Output the [x, y] coordinate of the center of the cell containing the given text.  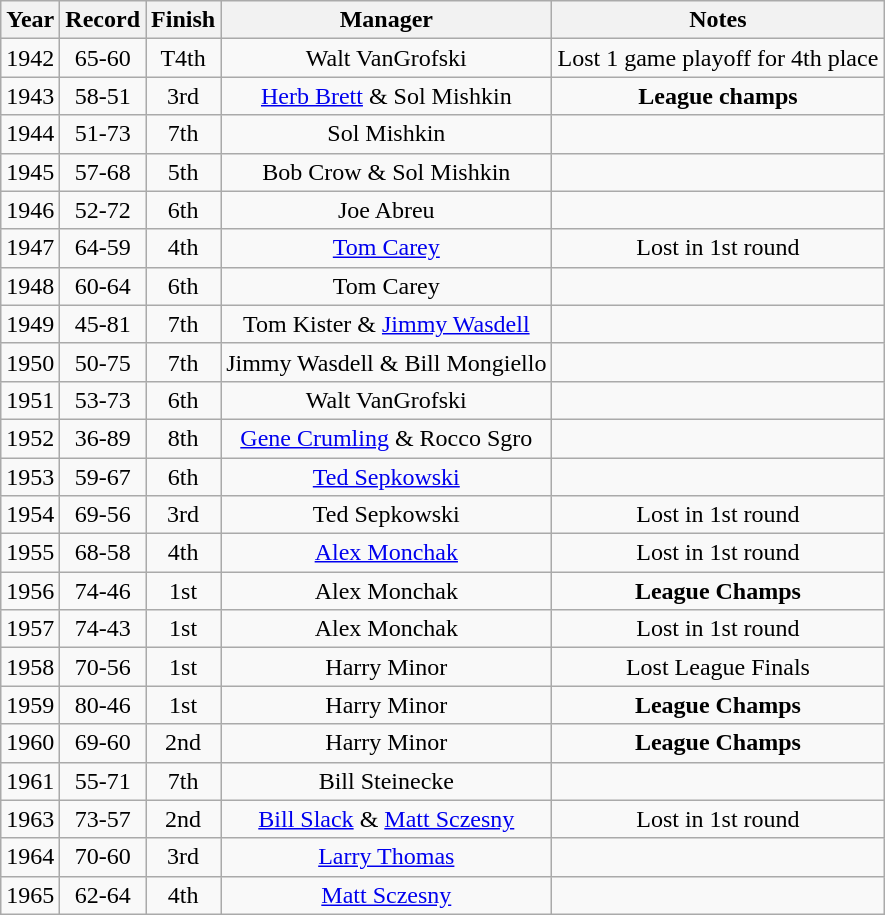
Tom Kister & Jimmy Wasdell [386, 324]
36-89 [103, 438]
5th [184, 172]
Gene Crumling & Rocco Sgro [386, 438]
Matt Sczesny [386, 895]
1959 [30, 705]
64-59 [103, 248]
Bill Slack & Matt Sczesny [386, 819]
1949 [30, 324]
Notes [718, 20]
69-60 [103, 743]
1958 [30, 667]
Larry Thomas [386, 857]
1952 [30, 438]
Year [30, 20]
1956 [30, 591]
Herb Brett & Sol Mishkin [386, 96]
1948 [30, 286]
Bill Steinecke [386, 781]
68-58 [103, 553]
50-75 [103, 362]
69-56 [103, 515]
Finish [184, 20]
60-64 [103, 286]
55-71 [103, 781]
73-57 [103, 819]
1944 [30, 134]
Manager [386, 20]
T4th [184, 58]
59-67 [103, 477]
80-46 [103, 705]
1945 [30, 172]
1957 [30, 629]
74-46 [103, 591]
45-81 [103, 324]
Sol Mishkin [386, 134]
70-56 [103, 667]
1951 [30, 400]
Jimmy Wasdell & Bill Mongiello [386, 362]
1954 [30, 515]
62-64 [103, 895]
52-72 [103, 210]
1964 [30, 857]
58-51 [103, 96]
1961 [30, 781]
1943 [30, 96]
74-43 [103, 629]
57-68 [103, 172]
1947 [30, 248]
1946 [30, 210]
51-73 [103, 134]
Joe Abreu [386, 210]
65-60 [103, 58]
Record [103, 20]
Lost 1 game playoff for 4th place [718, 58]
1950 [30, 362]
70-60 [103, 857]
League champs [718, 96]
1960 [30, 743]
1965 [30, 895]
53-73 [103, 400]
1963 [30, 819]
8th [184, 438]
1942 [30, 58]
Bob Crow & Sol Mishkin [386, 172]
1953 [30, 477]
1955 [30, 553]
Lost League Finals [718, 667]
